Search for the cell housing the specified text and yield its (x, y) center coordinate. 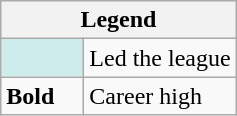
Career high (160, 96)
Bold (42, 96)
Legend (118, 20)
Led the league (160, 58)
